Scan for the cell matching the given text and deliver its (X, Y) coordinate at center. 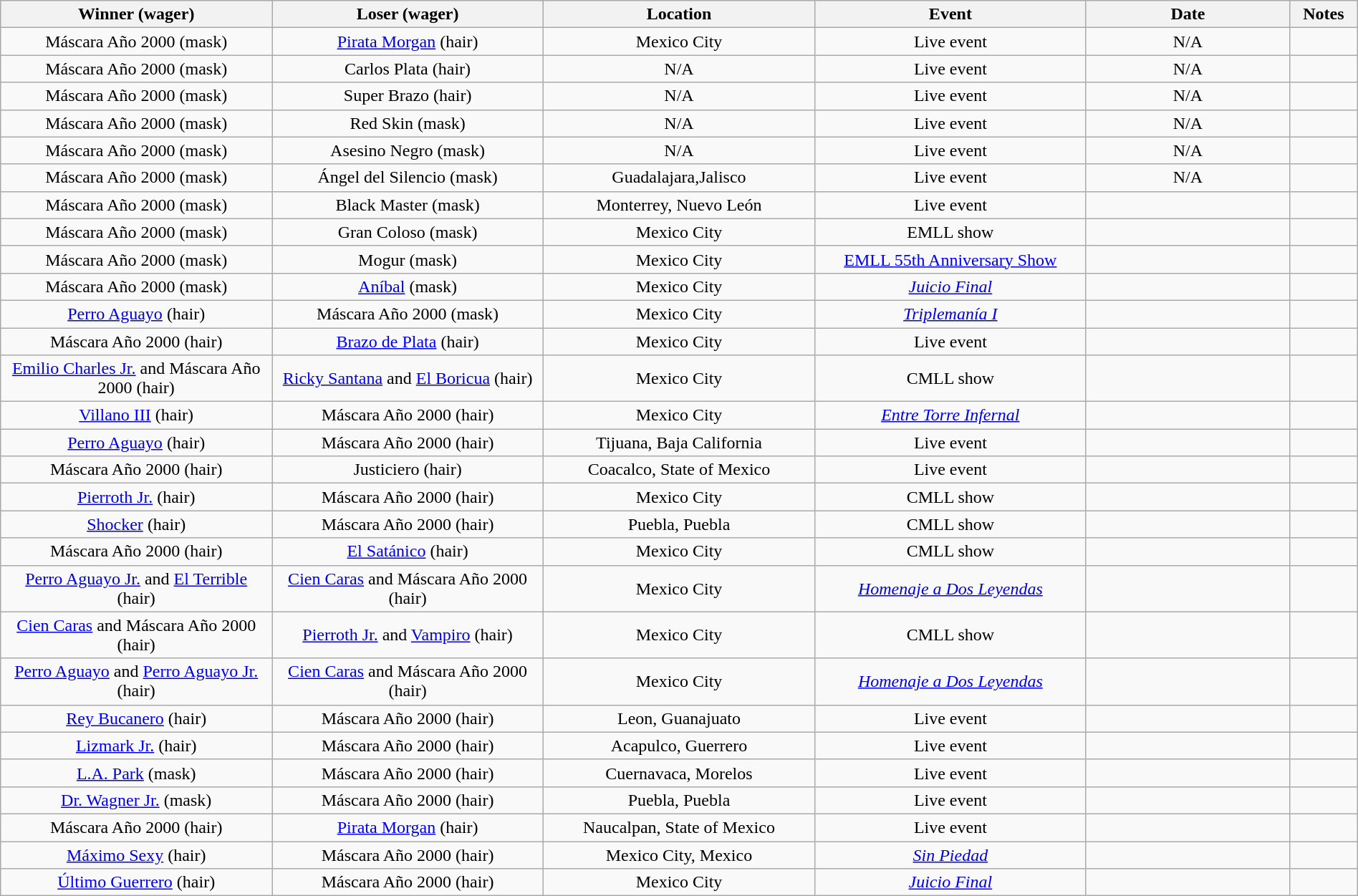
Perro Aguayo and Perro Aguayo Jr. (hair) (136, 682)
Loser (wager) (408, 14)
Gran Coloso (mask) (408, 232)
Event (950, 14)
Mogur (mask) (408, 259)
Cuernavaca, Morelos (679, 773)
Mexico City, Mexico (679, 854)
Emilio Charles Jr. and Máscara Año 2000 (hair) (136, 378)
Black Master (mask) (408, 205)
Ángel del Silencio (mask) (408, 178)
Coacalco, State of Mexico (679, 470)
Leon, Guanajuato (679, 718)
Carlos Plata (hair) (408, 69)
EMLL 55th Anniversary Show (950, 259)
EMLL show (950, 232)
Notes (1324, 14)
Red Skin (mask) (408, 123)
Shocker (hair) (136, 524)
L.A. Park (mask) (136, 773)
Winner (wager) (136, 14)
Triplemanía I (950, 314)
Asesino Negro (mask) (408, 150)
Pierroth Jr. (hair) (136, 497)
Location (679, 14)
Lizmark Jr. (hair) (136, 746)
Sin Piedad (950, 854)
Villano III (hair) (136, 415)
Perro Aguayo Jr. and El Terrible (hair) (136, 589)
Super Brazo (hair) (408, 96)
Justiciero (hair) (408, 470)
Rey Bucanero (hair) (136, 718)
Entre Torre Infernal (950, 415)
Monterrey, Nuevo León (679, 205)
Date (1188, 14)
Aníbal (mask) (408, 286)
Máximo Sexy (hair) (136, 854)
El Satánico (hair) (408, 551)
Tijuana, Baja California (679, 443)
Guadalajara,Jalisco (679, 178)
Pierroth Jr. and Vampiro (hair) (408, 635)
Naucalpan, State of Mexico (679, 827)
Acapulco, Guerrero (679, 746)
Último Guerrero (hair) (136, 882)
Ricky Santana and El Boricua (hair) (408, 378)
Dr. Wagner Jr. (mask) (136, 800)
Brazo de Plata (hair) (408, 342)
